Search for the cell housing the specified text and yield its [x, y] center coordinate. 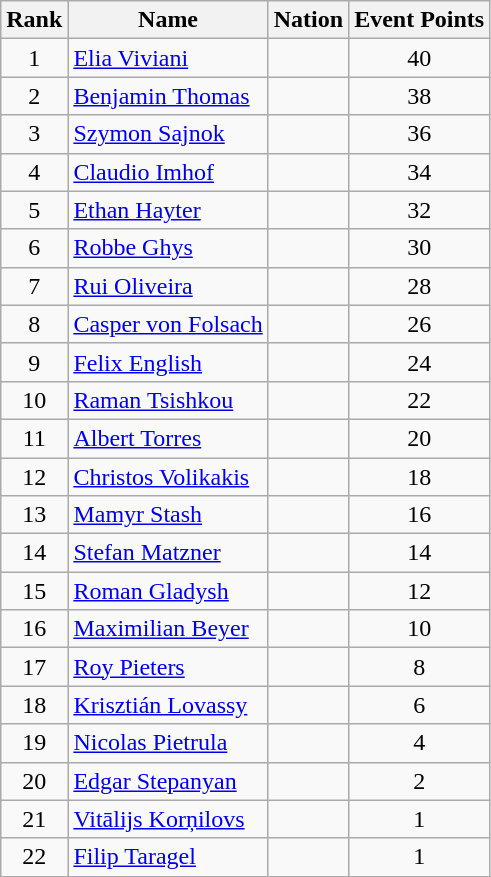
28 [420, 286]
Filip Taragel [168, 857]
34 [420, 172]
Raman Tsishkou [168, 400]
Nicolas Pietrula [168, 743]
19 [34, 743]
Roman Gladysh [168, 591]
Mamyr Stash [168, 515]
3 [34, 134]
40 [420, 58]
26 [420, 324]
Rui Oliveira [168, 286]
11 [34, 438]
Szymon Sajnok [168, 134]
38 [420, 96]
Felix English [168, 362]
13 [34, 515]
15 [34, 591]
9 [34, 362]
Christos Volikakis [168, 477]
Event Points [420, 20]
Krisztián Lovassy [168, 705]
5 [34, 210]
36 [420, 134]
Robbe Ghys [168, 248]
Claudio Imhof [168, 172]
Rank [34, 20]
Roy Pieters [168, 667]
30 [420, 248]
Benjamin Thomas [168, 96]
7 [34, 286]
Casper von Folsach [168, 324]
Stefan Matzner [168, 553]
Nation [308, 20]
Maximilian Beyer [168, 629]
24 [420, 362]
21 [34, 819]
Albert Torres [168, 438]
32 [420, 210]
Elia Viviani [168, 58]
Vitālijs Korņilovs [168, 819]
Edgar Stepanyan [168, 781]
Name [168, 20]
17 [34, 667]
Ethan Hayter [168, 210]
